Identify which cell holds the provided text, then report its [X, Y] central coordinate. 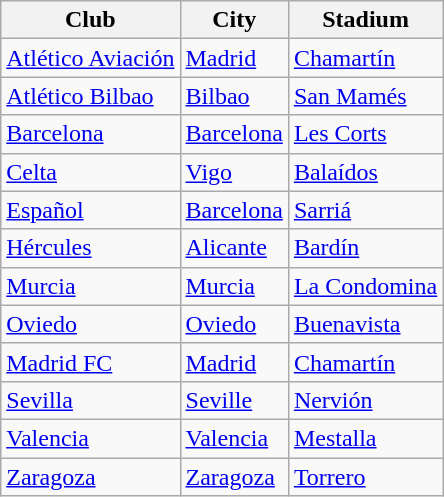
City [234, 20]
Atlético Aviación [90, 58]
Balaídos [365, 172]
Alicante [234, 248]
Stadium [365, 20]
Madrid FC [90, 362]
Atlético Bilbao [90, 96]
Buenavista [365, 324]
Bardín [365, 248]
La Condomina [365, 286]
Nervión [365, 400]
San Mamés [365, 96]
Celta [90, 172]
Les Corts [365, 134]
Torrero [365, 477]
Bilbao [234, 96]
Seville [234, 400]
Sevilla [90, 400]
Mestalla [365, 438]
Vigo [234, 172]
Sarriá [365, 210]
Español [90, 210]
Hércules [90, 248]
Club [90, 20]
